Scan for the cell matching the given text and deliver its [X, Y] coordinate at center. 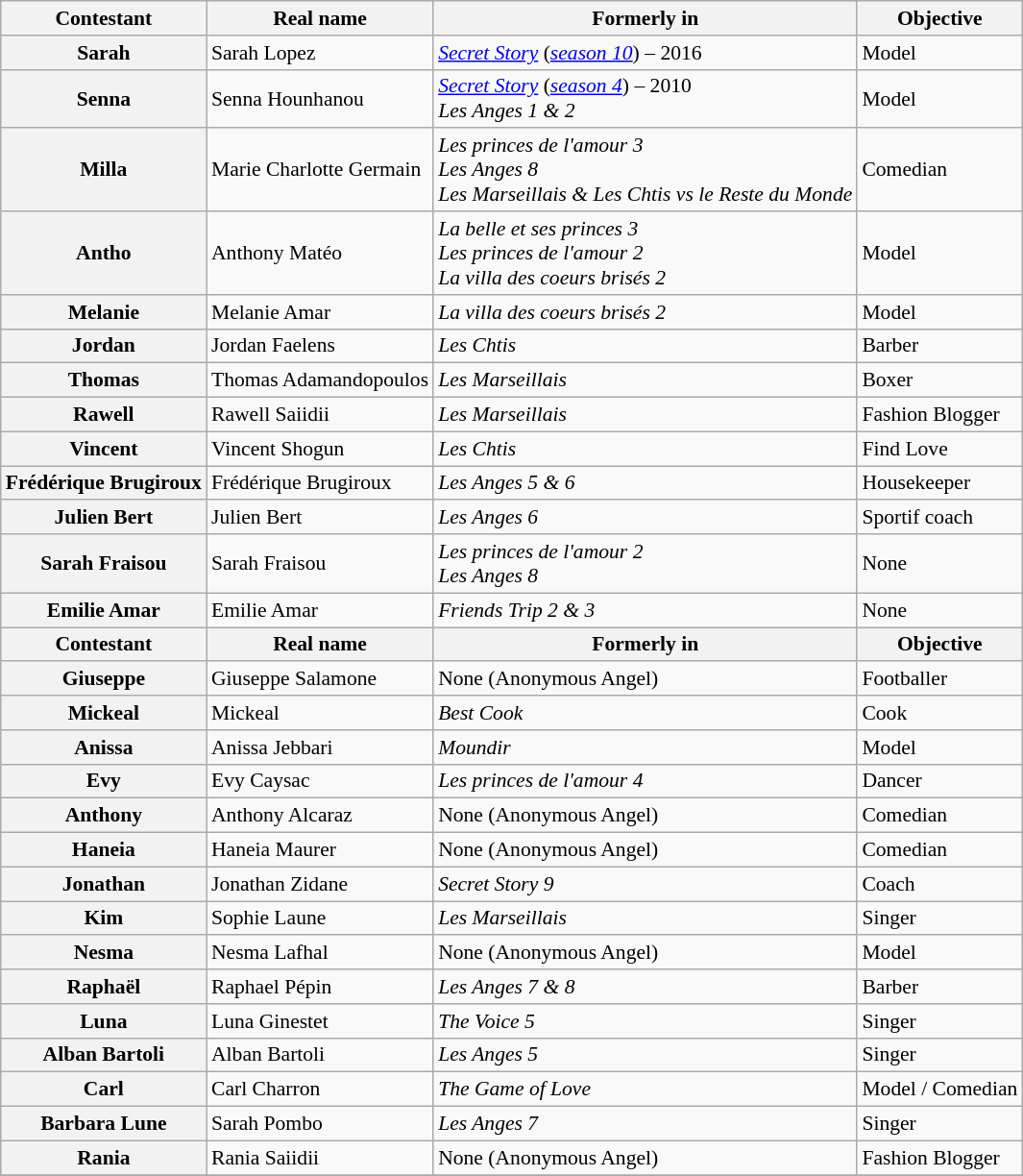
Cook [939, 713]
Rania Saiidii [320, 1158]
Housekeeper [939, 483]
Anissa Jebbari [320, 747]
Evy [104, 781]
Moundir [645, 747]
Secret Story 9 [645, 884]
Nesma Lafhal [320, 953]
Raphael Pépin [320, 987]
Footballer [939, 679]
Thomas [104, 380]
Rawell Saiidii [320, 415]
Barbara Lune [104, 1124]
Vincent [104, 449]
Luna [104, 1021]
Les Anges 6 [645, 518]
Sarah Lopez [320, 53]
Les princes de l'amour 4 [645, 781]
Boxer [939, 380]
Jonathan [104, 884]
Les princes de l'amour 3 Les Anges 8 Les Marseillais & Les Chtis vs le Reste du Monde [645, 171]
The Voice 5 [645, 1021]
Giuseppe Salamone [320, 679]
Anthony [104, 816]
Giuseppe [104, 679]
Jonathan Zidane [320, 884]
Secret Story (season 4) – 2010 Les Anges 1 & 2 [645, 98]
Sportif coach [939, 518]
Les Anges 5 [645, 1055]
Antho [104, 254]
Vincent Shogun [320, 449]
Anissa [104, 747]
Marie Charlotte Germain [320, 171]
Find Love [939, 449]
La villa des coeurs brisés 2 [645, 312]
Evy Caysac [320, 781]
Les princes de l'amour 2 Les Anges 8 [645, 563]
Thomas Adamandopoulos [320, 380]
Melanie [104, 312]
Milla [104, 171]
Carl [104, 1090]
Haneia Maurer [320, 850]
Jordan Faelens [320, 346]
Dancer [939, 781]
The Game of Love [645, 1090]
Sarah [104, 53]
Secret Story (season 10) – 2016 [645, 53]
Carl Charron [320, 1090]
Raphaël [104, 987]
Sophie Laune [320, 919]
Friends Trip 2 & 3 [645, 610]
Anthony Alcaraz [320, 816]
Luna Ginestet [320, 1021]
Model / Comedian [939, 1090]
Les Anges 7 & 8 [645, 987]
Coach [939, 884]
Kim [104, 919]
Sarah Pombo [320, 1124]
La belle et ses princes 3 Les princes de l'amour 2 La villa des coeurs brisés 2 [645, 254]
Haneia [104, 850]
Best Cook [645, 713]
Rawell [104, 415]
Anthony Matéo [320, 254]
Rania [104, 1158]
Senna Hounhanou [320, 98]
Les Anges 5 & 6 [645, 483]
Senna [104, 98]
Jordan [104, 346]
Les Anges 7 [645, 1124]
Nesma [104, 953]
Melanie Amar [320, 312]
